Determine the (X, Y) coordinate at the center of the cell enclosing the given text.  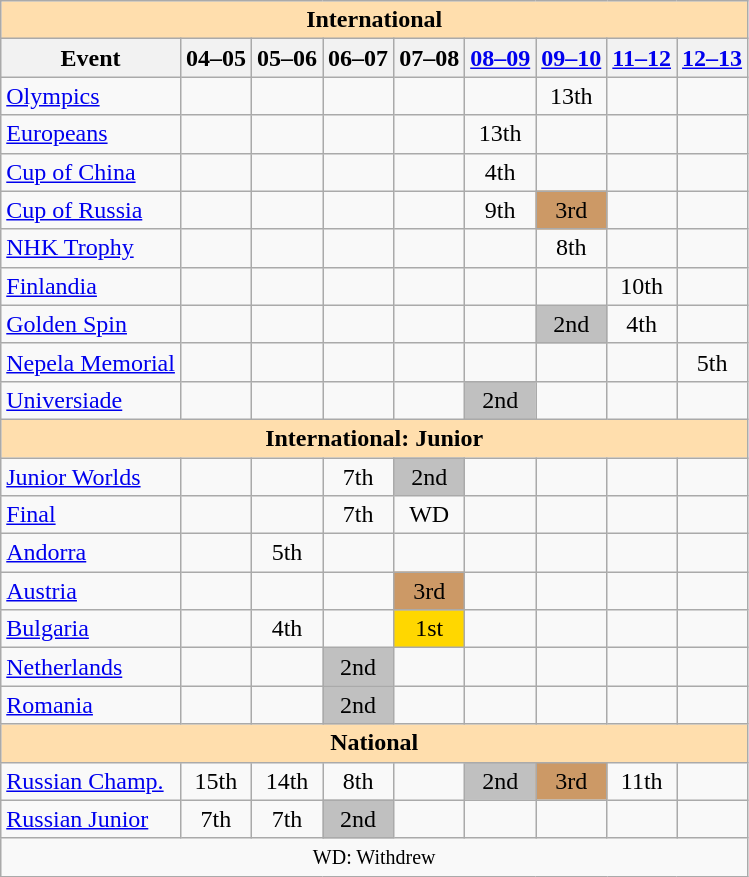
9th (500, 210)
Olympics (91, 96)
Golden Spin (91, 324)
11–12 (642, 58)
Cup of Russia (91, 210)
Cup of China (91, 172)
14th (286, 781)
04–05 (216, 58)
08–09 (500, 58)
10th (642, 286)
11th (642, 781)
12–13 (712, 58)
National (374, 743)
15th (216, 781)
Austria (91, 591)
WD: Withdrew (374, 857)
06–07 (358, 58)
05–06 (286, 58)
Nepela Memorial (91, 362)
NHK Trophy (91, 248)
Finlandia (91, 286)
Universiade (91, 400)
WD (430, 515)
Junior Worlds (91, 477)
Final (91, 515)
Russian Junior (91, 819)
07–08 (430, 58)
Andorra (91, 553)
Europeans (91, 134)
Russian Champ. (91, 781)
09–10 (572, 58)
International (374, 20)
Bulgaria (91, 629)
Romania (91, 705)
International: Junior (374, 438)
Event (91, 58)
1st (430, 629)
Netherlands (91, 667)
